Find where the given text appears and provide that cell's center as [x, y] coordinate. 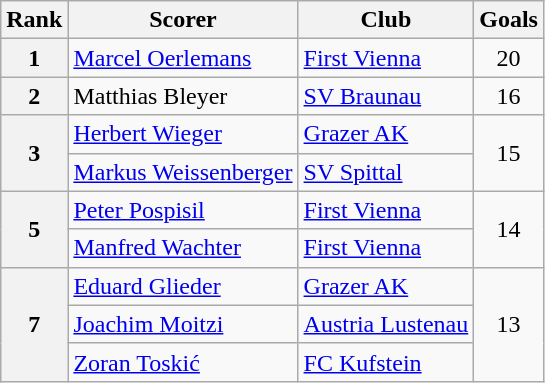
16 [509, 96]
13 [509, 324]
Zoran Toskić [183, 362]
15 [509, 153]
Goals [509, 20]
14 [509, 229]
Marcel Oerlemans [183, 58]
SV Braunau [386, 96]
1 [34, 58]
Matthias Bleyer [183, 96]
2 [34, 96]
Peter Pospisil [183, 210]
3 [34, 153]
5 [34, 229]
Markus Weissenberger [183, 172]
Joachim Moitzi [183, 324]
Austria Lustenau [386, 324]
Manfred Wachter [183, 248]
FC Kufstein [386, 362]
Rank [34, 20]
Scorer [183, 20]
Herbert Wieger [183, 134]
Club [386, 20]
20 [509, 58]
Eduard Glieder [183, 286]
7 [34, 324]
SV Spittal [386, 172]
